Determine the [X, Y] coordinate at the center of the cell enclosing the given text.  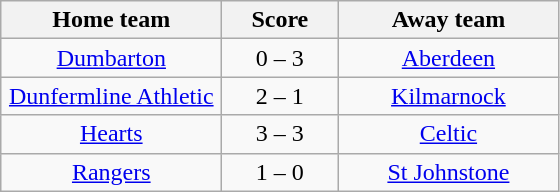
Dunfermline Athletic [112, 96]
Celtic [448, 134]
Dumbarton [112, 58]
2 – 1 [280, 96]
Rangers [112, 172]
1 – 0 [280, 172]
Away team [448, 20]
Aberdeen [448, 58]
St Johnstone [448, 172]
3 – 3 [280, 134]
Kilmarnock [448, 96]
Score [280, 20]
Home team [112, 20]
0 – 3 [280, 58]
Hearts [112, 134]
